For the text-containing cell, return its midpoint in [X, Y] coordinate format. 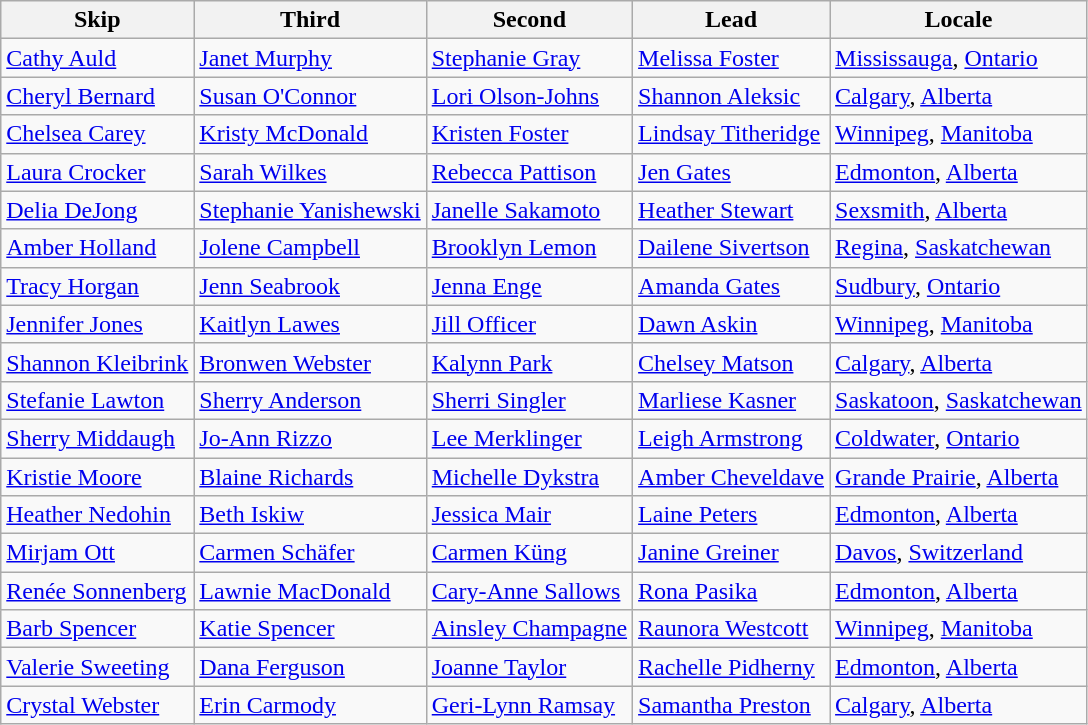
Grande Prairie, Alberta [959, 477]
Renée Sonnenberg [98, 591]
Kristen Foster [529, 134]
Coldwater, Ontario [959, 438]
Kaitlyn Lawes [310, 324]
Saskatoon, Saskatchewan [959, 400]
Ainsley Champagne [529, 629]
Skip [98, 20]
Second [529, 20]
Rachelle Pidherny [732, 667]
Blaine Richards [310, 477]
Erin Carmody [310, 705]
Melissa Foster [732, 58]
Dawn Askin [732, 324]
Rebecca Pattison [529, 172]
Beth Iskiw [310, 515]
Chelsey Matson [732, 362]
Laine Peters [732, 515]
Mississauga, Ontario [959, 58]
Geri-Lynn Ramsay [529, 705]
Chelsea Carey [98, 134]
Jo-Ann Rizzo [310, 438]
Sarah Wilkes [310, 172]
Lead [732, 20]
Carmen Schäfer [310, 553]
Kristie Moore [98, 477]
Joanne Taylor [529, 667]
Amanda Gates [732, 286]
Third [310, 20]
Tracy Horgan [98, 286]
Jolene Campbell [310, 248]
Carmen Küng [529, 553]
Kristy McDonald [310, 134]
Mirjam Ott [98, 553]
Cheryl Bernard [98, 96]
Cathy Auld [98, 58]
Marliese Kasner [732, 400]
Susan O'Connor [310, 96]
Cary-Anne Sallows [529, 591]
Michelle Dykstra [529, 477]
Valerie Sweeting [98, 667]
Barb Spencer [98, 629]
Stephanie Gray [529, 58]
Jill Officer [529, 324]
Kalynn Park [529, 362]
Shannon Aleksic [732, 96]
Sexsmith, Alberta [959, 210]
Sudbury, Ontario [959, 286]
Lori Olson-Johns [529, 96]
Jennifer Jones [98, 324]
Sherri Singler [529, 400]
Jen Gates [732, 172]
Heather Nedohin [98, 515]
Jessica Mair [529, 515]
Stephanie Yanishewski [310, 210]
Samantha Preston [732, 705]
Amber Holland [98, 248]
Amber Cheveldave [732, 477]
Regina, Saskatchewan [959, 248]
Sherry Anderson [310, 400]
Davos, Switzerland [959, 553]
Katie Spencer [310, 629]
Lindsay Titheridge [732, 134]
Leigh Armstrong [732, 438]
Rona Pasika [732, 591]
Lawnie MacDonald [310, 591]
Raunora Westcott [732, 629]
Dailene Sivertson [732, 248]
Jenn Seabrook [310, 286]
Janine Greiner [732, 553]
Delia DeJong [98, 210]
Dana Ferguson [310, 667]
Brooklyn Lemon [529, 248]
Crystal Webster [98, 705]
Shannon Kleibrink [98, 362]
Jenna Enge [529, 286]
Bronwen Webster [310, 362]
Locale [959, 20]
Sherry Middaugh [98, 438]
Janet Murphy [310, 58]
Janelle Sakamoto [529, 210]
Heather Stewart [732, 210]
Stefanie Lawton [98, 400]
Laura Crocker [98, 172]
Lee Merklinger [529, 438]
